Find where the given text appears and provide that cell's center as (X, Y) coordinate. 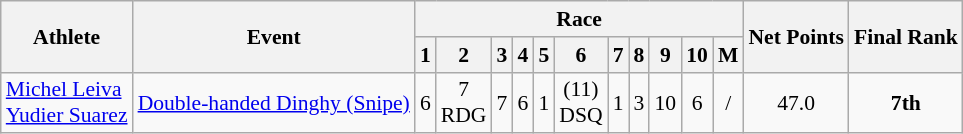
(11)DSQ (580, 102)
4 (522, 55)
/ (728, 102)
Net Points (796, 36)
Michel LeivaYudier Suarez (67, 102)
Final Rank (906, 36)
Double-handed Dinghy (Snipe) (274, 102)
M (728, 55)
9 (665, 55)
8 (640, 55)
47.0 (796, 102)
7RDG (464, 102)
Race (580, 19)
7th (906, 102)
2 (464, 55)
Event (274, 36)
5 (544, 55)
Athlete (67, 36)
